For the text-containing cell, return its midpoint in [X, Y] coordinate format. 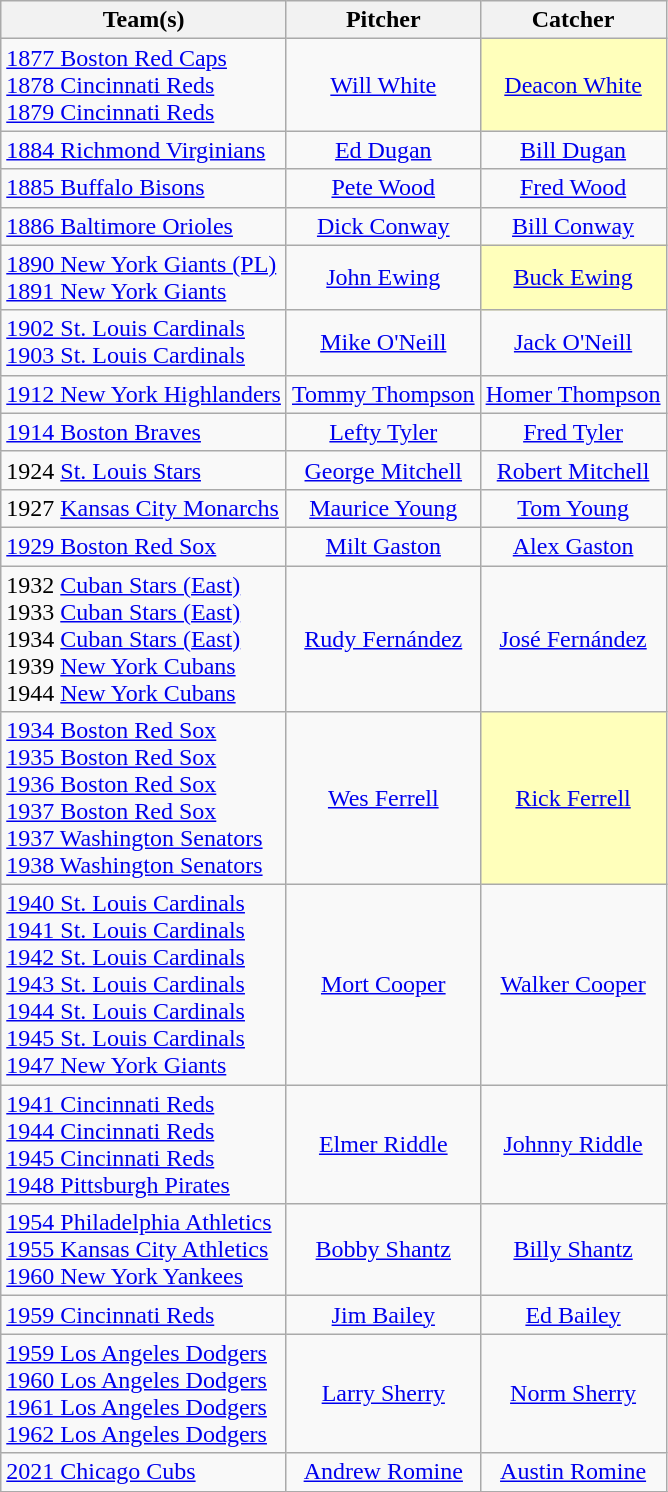
Milt Gaston [383, 546]
Rudy Fernández [383, 639]
Buck Ewing [573, 278]
Bobby Shantz [383, 1250]
George Mitchell [383, 470]
Rick Ferrell [573, 798]
1914 Boston Braves [144, 432]
1932 Cuban Stars (East)1933 Cuban Stars (East)1934 Cuban Stars (East)1939 New York Cubans1944 New York Cubans [144, 639]
Norm Sherry [573, 1394]
Tom Young [573, 508]
Larry Sherry [383, 1394]
José Fernández [573, 639]
Mort Cooper [383, 985]
1924 St. Louis Stars [144, 470]
Walker Cooper [573, 985]
Ed Dugan [383, 150]
1927 Kansas City Monarchs [144, 508]
Team(s) [144, 20]
1885 Buffalo Bisons [144, 188]
Jim Bailey [383, 1315]
Mike O'Neill [383, 342]
Bill Dugan [573, 150]
Wes Ferrell [383, 798]
1954 Philadelphia Athletics1955 Kansas City Athletics1960 New York Yankees [144, 1250]
Johnny Riddle [573, 1144]
Fred Tyler [573, 432]
1886 Baltimore Orioles [144, 226]
Austin Romine [573, 1472]
1877 Boston Red Caps1878 Cincinnati Reds1879 Cincinnati Reds [144, 85]
John Ewing [383, 278]
1959 Cincinnati Reds [144, 1315]
1884 Richmond Virginians [144, 150]
Maurice Young [383, 508]
1934 Boston Red Sox1935 Boston Red Sox1936 Boston Red Sox1937 Boston Red Sox1937 Washington Senators1938 Washington Senators [144, 798]
Pete Wood [383, 188]
Bill Conway [573, 226]
Alex Gaston [573, 546]
Jack O'Neill [573, 342]
Tommy Thompson [383, 394]
2021 Chicago Cubs [144, 1472]
Dick Conway [383, 226]
Pitcher [383, 20]
Robert Mitchell [573, 470]
1912 New York Highlanders [144, 394]
Billy Shantz [573, 1250]
Deacon White [573, 85]
1902 St. Louis Cardinals1903 St. Louis Cardinals [144, 342]
Andrew Romine [383, 1472]
Catcher [573, 20]
Fred Wood [573, 188]
1890 New York Giants (PL)1891 New York Giants [144, 278]
Elmer Riddle [383, 1144]
Ed Bailey [573, 1315]
1941 Cincinnati Reds1944 Cincinnati Reds1945 Cincinnati Reds1948 Pittsburgh Pirates [144, 1144]
1929 Boston Red Sox [144, 546]
Will White [383, 85]
1959 Los Angeles Dodgers1960 Los Angeles Dodgers1961 Los Angeles Dodgers1962 Los Angeles Dodgers [144, 1394]
Homer Thompson [573, 394]
Lefty Tyler [383, 432]
